Pinpoint the cell where the given text exists, returning its [x, y] midpoint coordinate. 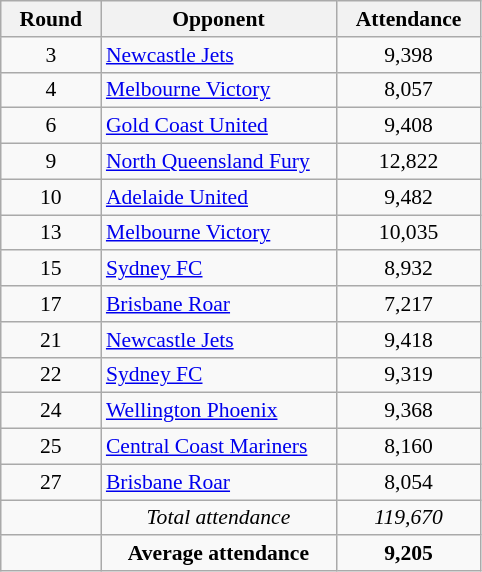
Central Coast Mariners [218, 447]
22 [51, 375]
North Queensland Fury [218, 162]
17 [51, 304]
9,319 [408, 375]
15 [51, 269]
Average attendance [218, 554]
Attendance [408, 19]
9,368 [408, 411]
Wellington Phoenix [218, 411]
Round [51, 19]
4 [51, 90]
9,408 [408, 126]
10 [51, 197]
21 [51, 340]
13 [51, 233]
119,670 [408, 518]
9,205 [408, 554]
8,160 [408, 447]
Adelaide United [218, 197]
9 [51, 162]
27 [51, 482]
8,932 [408, 269]
9,482 [408, 197]
25 [51, 447]
12,822 [408, 162]
9,398 [408, 55]
7,217 [408, 304]
6 [51, 126]
8,054 [408, 482]
10,035 [408, 233]
24 [51, 411]
9,418 [408, 340]
8,057 [408, 90]
Gold Coast United [218, 126]
3 [51, 55]
Total attendance [218, 518]
Opponent [218, 19]
